Locate the cell with the specified text and output its [x, y] center coordinate. 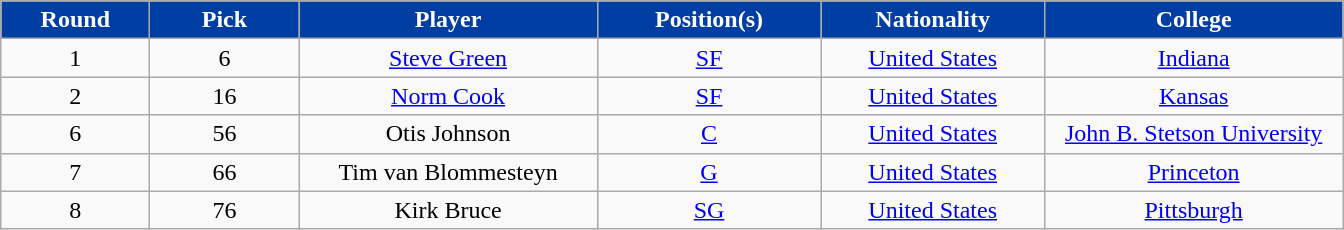
College [1194, 20]
Round [76, 20]
2 [76, 96]
C [709, 134]
66 [224, 172]
Pick [224, 20]
Kirk Bruce [448, 210]
SG [709, 210]
Indiana [1194, 58]
Position(s) [709, 20]
Princeton [1194, 172]
Nationality [933, 20]
Otis Johnson [448, 134]
Kansas [1194, 96]
G [709, 172]
56 [224, 134]
Tim van Blommesteyn [448, 172]
1 [76, 58]
16 [224, 96]
Steve Green [448, 58]
8 [76, 210]
Pittsburgh [1194, 210]
John B. Stetson University [1194, 134]
Norm Cook [448, 96]
76 [224, 210]
Player [448, 20]
7 [76, 172]
